Determine the [x, y] coordinate at the center of the cell enclosing the given text.  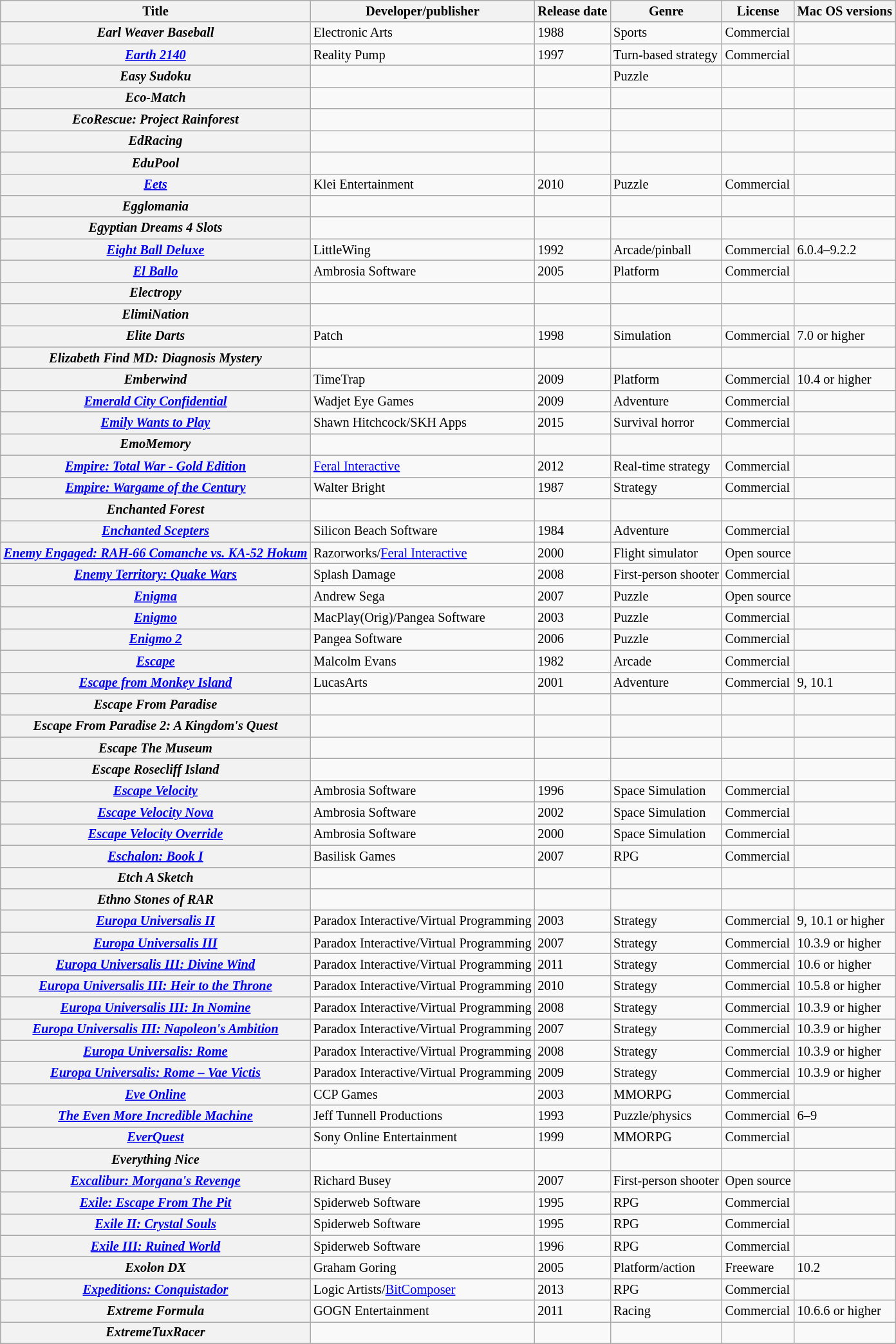
Exile II: Crystal Souls [156, 1224]
Shawn Hitchcock/SKH Apps [422, 423]
Electronic Arts [422, 33]
1997 [572, 55]
Walter Bright [422, 488]
Empire: Total War - Gold Edition [156, 466]
Earl Weaver Baseball [156, 33]
1987 [572, 488]
Arcade/pinball [666, 250]
Escape [156, 661]
Flight simulator [666, 553]
1982 [572, 661]
Enchanted Forest [156, 509]
Silicon Beach Software [422, 531]
Basilisk Games [422, 856]
Reality Pump [422, 55]
Graham Goring [422, 1267]
Platform/action [666, 1267]
Elizabeth Find MD: Diagnosis Mystery [156, 358]
Elite Darts [156, 336]
Etch A Sketch [156, 878]
Escape Rosecliff Island [156, 769]
Europa Universalis: Rome [156, 1051]
Europa Universalis III: Heir to the Throne [156, 986]
CCP Games [422, 1094]
Escape The Museum [156, 748]
2013 [572, 1289]
10.6 or higher [845, 964]
2001 [572, 683]
6–9 [845, 1116]
Emily Wants to Play [156, 423]
Release date [572, 11]
2012 [572, 466]
Egglomania [156, 206]
Real-time strategy [666, 466]
Genre [666, 11]
Enigma [156, 596]
1984 [572, 531]
Feral Interactive [422, 466]
LucasArts [422, 683]
Europa Universalis II [156, 921]
EmoMemory [156, 444]
Escape Velocity Override [156, 834]
9, 10.1 [845, 683]
Richard Busey [422, 1181]
ExtremeTuxRacer [156, 1332]
Europa Universalis: Rome – Vae Victis [156, 1073]
Arcade [666, 661]
Escape Velocity [156, 791]
Wadjet Eye Games [422, 401]
Europa Universalis III [156, 943]
Enemy Engaged: RAH-66 Comanche vs. KA-52 Hokum [156, 553]
EdRacing [156, 141]
Empire: Wargame of the Century [156, 488]
Exolon DX [156, 1267]
Excalibur: Morgana's Revenge [156, 1181]
Escape from Monkey Island [156, 683]
Expeditions: Conquistador [156, 1289]
El Ballo [156, 271]
EcoRescue: Project Rainforest [156, 120]
The Even More Incredible Machine [156, 1116]
Simulation [666, 336]
1993 [572, 1116]
LittleWing [422, 250]
Earth 2140 [156, 55]
2006 [572, 639]
7.0 or higher [845, 336]
Razorworks/Feral Interactive [422, 553]
Enemy Territory: Quake Wars [156, 574]
Exile: Escape From The Pit [156, 1202]
Easy Sudoku [156, 76]
Patch [422, 336]
1992 [572, 250]
Europa Universalis III: Divine Wind [156, 964]
Jeff Tunnell Productions [422, 1116]
Enchanted Scepters [156, 531]
Eco-Match [156, 98]
Splash Damage [422, 574]
Freeware [758, 1267]
Eschalon: Book I [156, 856]
10.5.8 or higher [845, 986]
Racing [666, 1311]
GOGN Entertainment [422, 1311]
Eets [156, 185]
Extreme Formula [156, 1311]
1988 [572, 33]
Sony Online Entertainment [422, 1137]
Escape Velocity Nova [156, 813]
1999 [572, 1137]
Title [156, 11]
Mac OS versions [845, 11]
MacPlay(Orig)/Pangea Software [422, 618]
Escape From Paradise [156, 704]
6.0.4–9.2.2 [845, 250]
Logic Artists/BitComposer [422, 1289]
Malcolm Evans [422, 661]
Escape From Paradise 2: A Kingdom's Quest [156, 726]
Ethno Stones of RAR [156, 899]
Egyptian Dreams 4 Slots [156, 228]
EduPool [156, 163]
Eight Ball Deluxe [156, 250]
Exile III: Ruined World [156, 1246]
Survival horror [666, 423]
2002 [572, 813]
1998 [572, 336]
10.6.6 or higher [845, 1311]
Everything Nice [156, 1159]
Sports [666, 33]
Electropy [156, 293]
Andrew Sega [422, 596]
TimeTrap [422, 379]
ElimiNation [156, 315]
10.2 [845, 1267]
2015 [572, 423]
10.4 or higher [845, 379]
Emberwind [156, 379]
EverQuest [156, 1137]
Pangea Software [422, 639]
Enigmo [156, 618]
License [758, 11]
Emerald City Confidential [156, 401]
Turn-based strategy [666, 55]
9, 10.1 or higher [845, 921]
Klei Entertainment [422, 185]
Enigmo 2 [156, 639]
Europa Universalis III: Napoleon's Ambition [156, 1029]
Puzzle/physics [666, 1116]
Developer/publisher [422, 11]
Europa Universalis III: In Nomine [156, 1008]
Eve Online [156, 1094]
